Locate the cell with the specified text and output its (x, y) center coordinate. 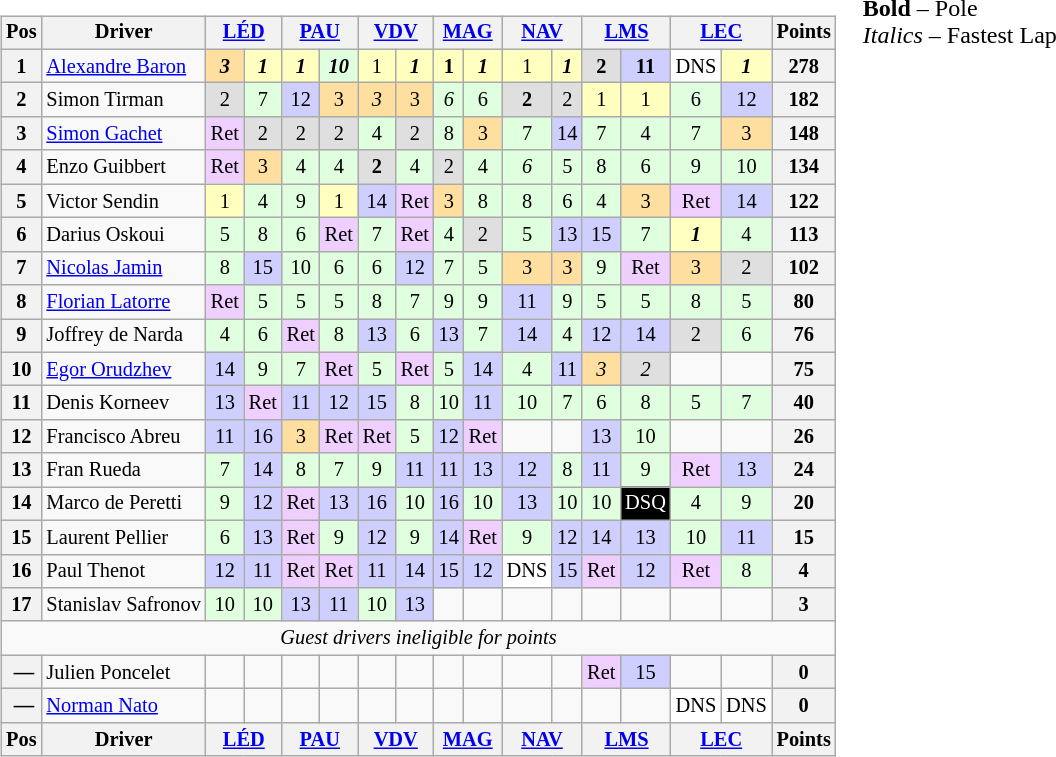
Victor Sendin (123, 201)
Norman Nato (123, 706)
Egor Orudzhev (123, 369)
Guest drivers ineligible for points (418, 638)
102 (804, 268)
24 (804, 470)
Enzo Guibbert (123, 167)
76 (804, 336)
148 (804, 134)
Stanislav Safronov (123, 605)
75 (804, 369)
17 (21, 605)
Simon Gachet (123, 134)
134 (804, 167)
Laurent Pellier (123, 537)
Fran Rueda (123, 470)
182 (804, 100)
Julien Poncelet (123, 672)
Francisco Abreu (123, 437)
Alexandre Baron (123, 66)
Simon Tirman (123, 100)
40 (804, 403)
113 (804, 235)
20 (804, 504)
Darius Oskoui (123, 235)
278 (804, 66)
Denis Korneev (123, 403)
Nicolas Jamin (123, 268)
Paul Thenot (123, 571)
26 (804, 437)
122 (804, 201)
DSQ (645, 504)
80 (804, 302)
Marco de Peretti (123, 504)
Florian Latorre (123, 302)
Joffrey de Narda (123, 336)
